Detect which cell encompasses the target text, then output its [X, Y] center coordinate. 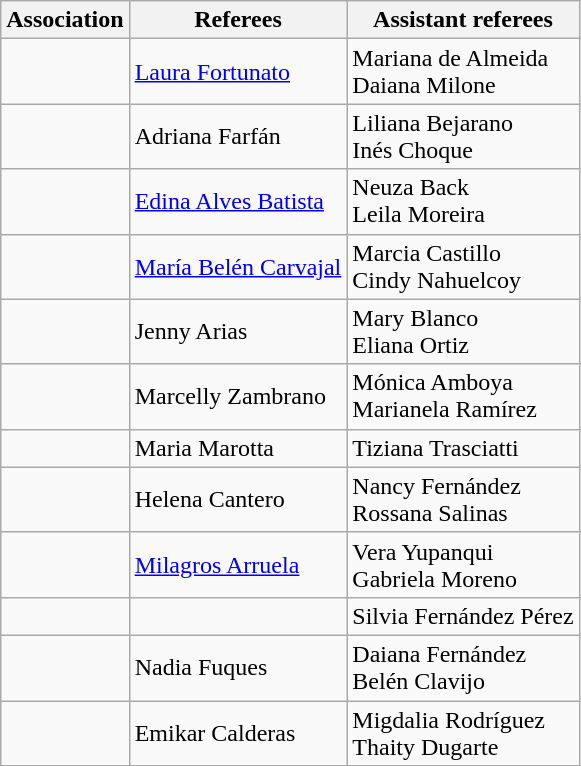
Referees [238, 20]
Mary BlancoEliana Ortiz [463, 332]
Liliana BejaranoInés Choque [463, 136]
Maria Marotta [238, 448]
María Belén Carvajal [238, 266]
Adriana Farfán [238, 136]
Laura Fortunato [238, 72]
Assistant referees [463, 20]
Marcia CastilloCindy Nahuelcoy [463, 266]
Nadia Fuques [238, 668]
Edina Alves Batista [238, 202]
Tiziana Trasciatti [463, 448]
Vera YupanquiGabriela Moreno [463, 564]
Marcelly Zambrano [238, 396]
Mónica AmboyaMarianela Ramírez [463, 396]
Mariana de AlmeidaDaiana Milone [463, 72]
Nancy FernándezRossana Salinas [463, 500]
Daiana FernándezBelén Clavijo [463, 668]
Migdalia RodríguezThaity Dugarte [463, 732]
Helena Cantero [238, 500]
Neuza BackLeila Moreira [463, 202]
Milagros Arruela [238, 564]
Association [65, 20]
Jenny Arias [238, 332]
Emikar Calderas [238, 732]
Silvia Fernández Pérez [463, 616]
